Determine the (x, y) coordinate at the center of the cell enclosing the given text.  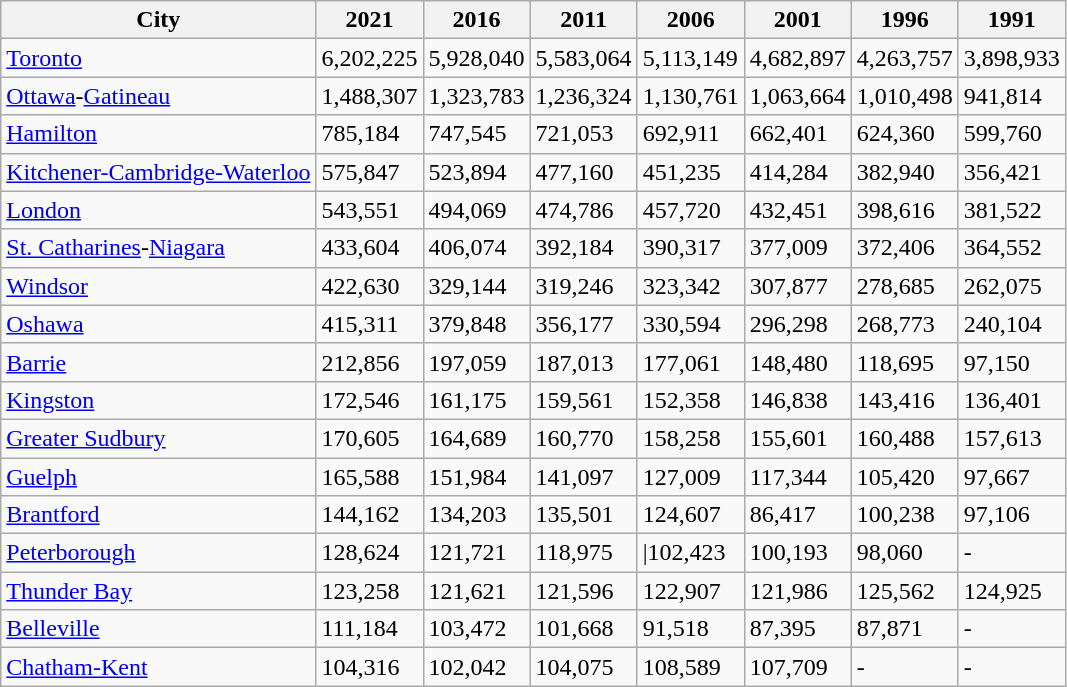
Windsor (158, 286)
144,162 (370, 515)
575,847 (370, 172)
86,417 (798, 515)
Ottawa-Gatineau (158, 96)
692,911 (690, 134)
101,668 (584, 629)
108,589 (690, 667)
Brantford (158, 515)
98,060 (904, 553)
187,013 (584, 362)
477,160 (584, 172)
406,074 (476, 248)
124,925 (1012, 591)
123,258 (370, 591)
457,720 (690, 210)
St. Catharines-Niagara (158, 248)
158,258 (690, 438)
319,246 (584, 286)
118,695 (904, 362)
125,562 (904, 591)
Toronto (158, 58)
382,940 (904, 172)
422,630 (370, 286)
148,480 (798, 362)
City (158, 20)
1,488,307 (370, 96)
432,451 (798, 210)
160,770 (584, 438)
2011 (584, 20)
372,406 (904, 248)
160,488 (904, 438)
104,075 (584, 667)
5,928,040 (476, 58)
111,184 (370, 629)
278,685 (904, 286)
97,150 (1012, 362)
1,010,498 (904, 96)
377,009 (798, 248)
494,069 (476, 210)
392,184 (584, 248)
104,316 (370, 667)
157,613 (1012, 438)
134,203 (476, 515)
172,546 (370, 400)
102,042 (476, 667)
87,395 (798, 629)
155,601 (798, 438)
941,814 (1012, 96)
143,416 (904, 400)
1,236,324 (584, 96)
100,193 (798, 553)
330,594 (690, 324)
307,877 (798, 286)
624,360 (904, 134)
105,420 (904, 477)
151,984 (476, 477)
Thunder Bay (158, 591)
146,838 (798, 400)
1,130,761 (690, 96)
100,238 (904, 515)
329,144 (476, 286)
197,059 (476, 362)
97,106 (1012, 515)
Kitchener-Cambridge-Waterloo (158, 172)
2016 (476, 20)
1,063,664 (798, 96)
Chatham-Kent (158, 667)
323,342 (690, 286)
599,760 (1012, 134)
262,075 (1012, 286)
398,616 (904, 210)
141,097 (584, 477)
|102,423 (690, 553)
103,472 (476, 629)
451,235 (690, 172)
Oshawa (158, 324)
721,053 (584, 134)
5,113,149 (690, 58)
523,894 (476, 172)
4,263,757 (904, 58)
161,175 (476, 400)
4,682,897 (798, 58)
124,607 (690, 515)
747,545 (476, 134)
381,522 (1012, 210)
107,709 (798, 667)
3,898,933 (1012, 58)
415,311 (370, 324)
Belleville (158, 629)
164,689 (476, 438)
122,907 (690, 591)
135,501 (584, 515)
1996 (904, 20)
127,009 (690, 477)
Greater Sudbury (158, 438)
97,667 (1012, 477)
121,621 (476, 591)
662,401 (798, 134)
121,986 (798, 591)
356,177 (584, 324)
Peterborough (158, 553)
177,061 (690, 362)
474,786 (584, 210)
5,583,064 (584, 58)
Kingston (158, 400)
87,871 (904, 629)
London (158, 210)
2021 (370, 20)
91,518 (690, 629)
268,773 (904, 324)
117,344 (798, 477)
364,552 (1012, 248)
6,202,225 (370, 58)
356,421 (1012, 172)
212,856 (370, 362)
543,551 (370, 210)
136,401 (1012, 400)
240,104 (1012, 324)
2001 (798, 20)
785,184 (370, 134)
414,284 (798, 172)
Hamilton (158, 134)
433,604 (370, 248)
Guelph (158, 477)
390,317 (690, 248)
128,624 (370, 553)
2006 (690, 20)
296,298 (798, 324)
Barrie (158, 362)
170,605 (370, 438)
121,721 (476, 553)
1,323,783 (476, 96)
118,975 (584, 553)
159,561 (584, 400)
379,848 (476, 324)
1991 (1012, 20)
121,596 (584, 591)
165,588 (370, 477)
152,358 (690, 400)
